Extract the (X, Y) coordinate from the center of the cell holding the provided text.  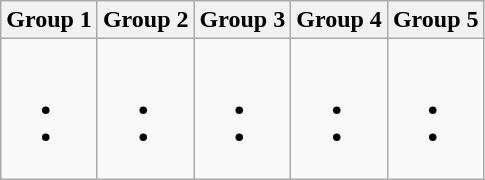
Group 5 (436, 20)
Group 2 (146, 20)
Group 3 (242, 20)
Group 4 (340, 20)
Group 1 (50, 20)
